From the cell containing the given text, extract its center point as (X, Y) coordinate. 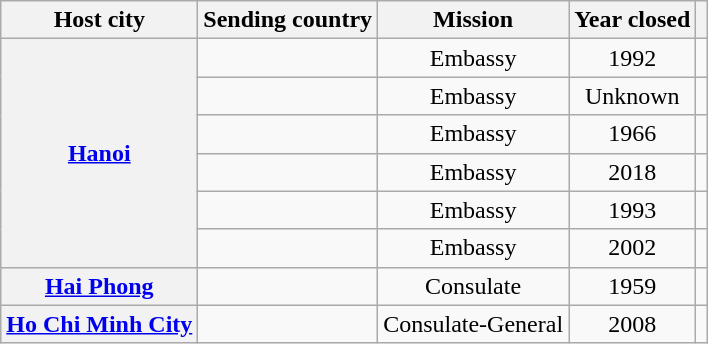
2008 (632, 324)
1993 (632, 210)
Consulate (474, 286)
Mission (474, 20)
1992 (632, 58)
Sending country (288, 20)
Unknown (632, 96)
1966 (632, 134)
2002 (632, 248)
Hanoi (100, 153)
Year closed (632, 20)
Hai Phong (100, 286)
Ho Chi Minh City (100, 324)
Host city (100, 20)
1959 (632, 286)
2018 (632, 172)
Consulate-General (474, 324)
